Identify which cell holds the provided text, then report its (X, Y) central coordinate. 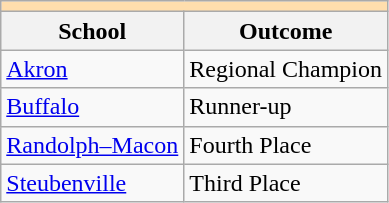
Akron (92, 69)
Third Place (286, 183)
Randolph–Macon (92, 145)
Runner-up (286, 107)
School (92, 31)
Outcome (286, 31)
Buffalo (92, 107)
Fourth Place (286, 145)
Regional Champion (286, 69)
Steubenville (92, 183)
